Find where the given text appears and provide that cell's center as (x, y) coordinate. 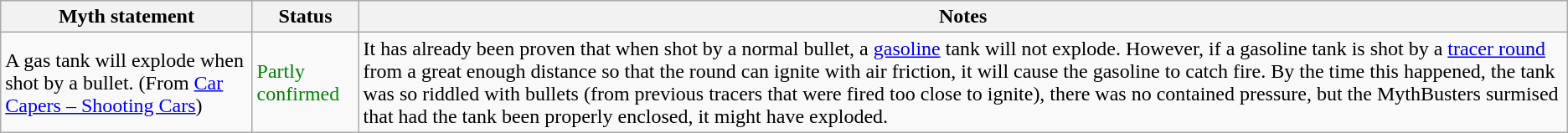
Partly confirmed (305, 82)
Notes (963, 17)
Myth statement (126, 17)
A gas tank will explode when shot by a bullet. (From Car Capers – Shooting Cars) (126, 82)
Status (305, 17)
